Search for the cell housing the specified text and yield its [X, Y] center coordinate. 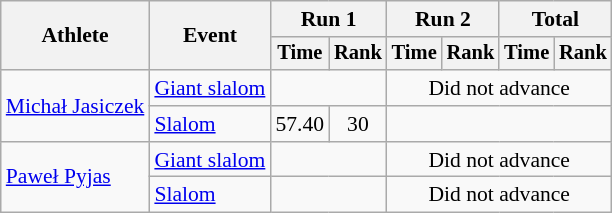
Athlete [76, 36]
Event [210, 36]
57.40 [300, 124]
Total [555, 19]
Michał Jasiczek [76, 106]
Run 1 [328, 19]
Run 2 [443, 19]
Paweł Pyjas [76, 178]
30 [358, 124]
